Provide the (x, y) coordinate of the cell's center where the given text is located.  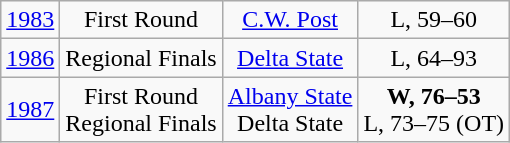
Albany StateDelta State (290, 110)
1986 (30, 58)
Regional Finals (141, 58)
First Round (141, 20)
C.W. Post (290, 20)
Delta State (290, 58)
L, 64–93 (434, 58)
W, 76–53L, 73–75 (OT) (434, 110)
1987 (30, 110)
First RoundRegional Finals (141, 110)
1983 (30, 20)
L, 59–60 (434, 20)
